Capture the cell that displays the provided text and extract its [X, Y] central coordinate. 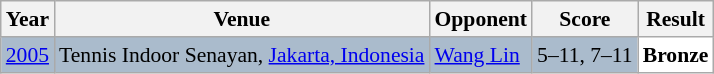
Result [676, 19]
Tennis Indoor Senayan, Jakarta, Indonesia [242, 55]
Opponent [482, 19]
5–11, 7–11 [585, 55]
2005 [28, 55]
Year [28, 19]
Bronze [676, 55]
Wang Lin [482, 55]
Score [585, 19]
Venue [242, 19]
